Determine the (x, y) coordinate at the center of the cell enclosing the given text.  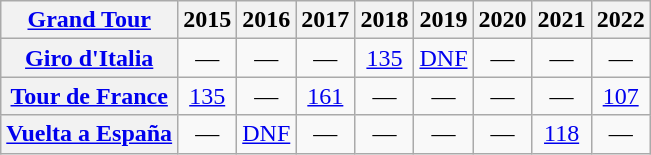
Vuelta a España (90, 134)
Grand Tour (90, 20)
2018 (384, 20)
118 (562, 134)
Tour de France (90, 96)
2021 (562, 20)
107 (620, 96)
Giro d'Italia (90, 58)
2017 (326, 20)
2022 (620, 20)
2016 (266, 20)
2015 (208, 20)
2019 (444, 20)
2020 (502, 20)
161 (326, 96)
